Return (X, Y) of the center of cell containing provided text 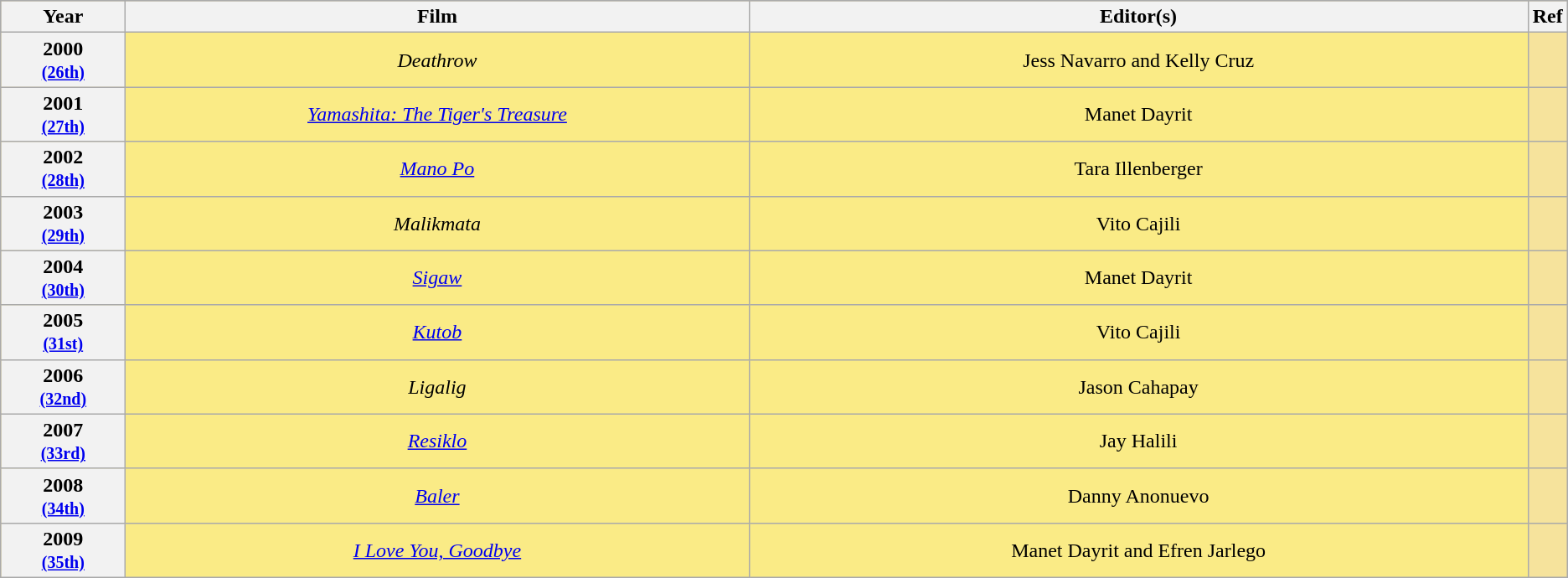
Yamashita: The Tiger's Treasure (437, 114)
Baler (437, 496)
Film (437, 17)
Editor(s) (1138, 17)
Ref (1548, 17)
2007 (33rd) (64, 441)
Malikmata (437, 223)
2009 (35th) (64, 550)
2003 (29th) (64, 223)
2004 (30th) (64, 278)
Sigaw (437, 278)
Danny Anonuevo (1138, 496)
Kutob (437, 332)
Resiklo (437, 441)
2006 (32nd) (64, 387)
Manet Dayrit and Efren Jarlego (1138, 550)
Tara Illenberger (1138, 169)
2005 (31st) (64, 332)
Deathrow (437, 60)
Mano Po (437, 169)
Year (64, 17)
2000 (26th) (64, 60)
Jay Halili (1138, 441)
I Love You, Goodbye (437, 550)
2002 (28th) (64, 169)
Ligalig (437, 387)
Jason Cahapay (1138, 387)
2008 (34th) (64, 496)
Jess Navarro and Kelly Cruz (1138, 60)
2001 (27th) (64, 114)
